Output the [X, Y] coordinate of the center of the cell containing the given text.  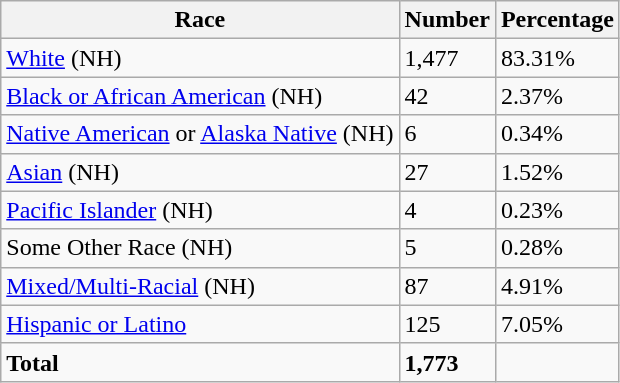
Some Other Race (NH) [200, 248]
83.31% [557, 58]
6 [447, 134]
42 [447, 96]
Asian (NH) [200, 172]
5 [447, 248]
1,477 [447, 58]
Pacific Islander (NH) [200, 210]
Total [200, 362]
Mixed/Multi-Racial (NH) [200, 286]
0.28% [557, 248]
27 [447, 172]
0.23% [557, 210]
4 [447, 210]
4.91% [557, 286]
Native American or Alaska Native (NH) [200, 134]
125 [447, 324]
Black or African American (NH) [200, 96]
Percentage [557, 20]
Race [200, 20]
1.52% [557, 172]
Hispanic or Latino [200, 324]
0.34% [557, 134]
1,773 [447, 362]
87 [447, 286]
2.37% [557, 96]
7.05% [557, 324]
White (NH) [200, 58]
Number [447, 20]
